Capture the cell that displays the provided text and extract its [X, Y] central coordinate. 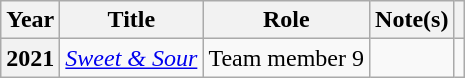
Note(s) [412, 20]
Role [286, 20]
2021 [30, 58]
Team member 9 [286, 58]
Title [132, 20]
Sweet & Sour [132, 58]
Year [30, 20]
